Search for the cell housing the specified text and yield its [X, Y] center coordinate. 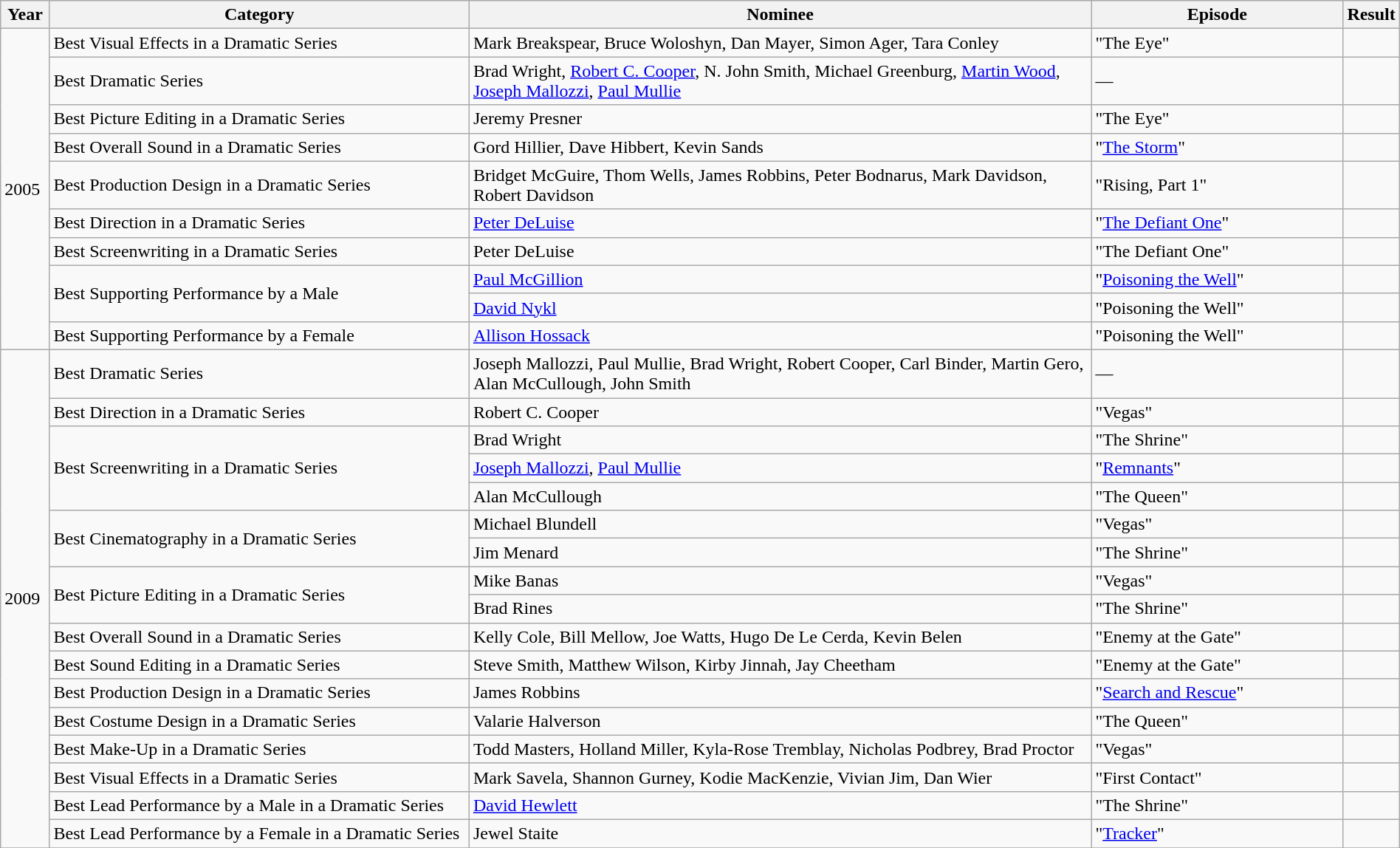
David Hewlett [780, 805]
David Nykl [780, 307]
Jeremy Presner [780, 119]
Mike Banas [780, 581]
"Remnants" [1217, 468]
Best Sound Editing in a Dramatic Series [259, 665]
Bridget McGuire, Thom Wells, James Robbins, Peter Bodnarus, Mark Davidson, Robert Davidson [780, 185]
Joseph Mallozzi, Paul Mullie [780, 468]
Todd Masters, Holland Miller, Kyla-Rose Tremblay, Nicholas Podbrey, Brad Proctor [780, 749]
Brad Wright [780, 440]
Allison Hossack [780, 335]
Best Costume Design in a Dramatic Series [259, 721]
Best Make-Up in a Dramatic Series [259, 749]
Gord Hillier, Dave Hibbert, Kevin Sands [780, 147]
Result [1371, 15]
Steve Smith, Matthew Wilson, Kirby Jinnah, Jay Cheetham [780, 665]
Best Cinematography in a Dramatic Series [259, 538]
Category [259, 15]
Best Supporting Performance by a Male [259, 293]
Jewel Staite [780, 833]
Paul McGillion [780, 279]
Brad Wright, Robert C. Cooper, N. John Smith, Michael Greenburg, Martin Wood, Joseph Mallozzi, Paul Mullie [780, 81]
Mark Breakspear, Bruce Woloshyn, Dan Mayer, Simon Ager, Tara Conley [780, 43]
Michael Blundell [780, 524]
"Search and Rescue" [1217, 693]
Robert C. Cooper [780, 411]
"First Contact" [1217, 777]
Valarie Halverson [780, 721]
Kelly Cole, Bill Mellow, Joe Watts, Hugo De Le Cerda, Kevin Belen [780, 637]
Episode [1217, 15]
"The Storm" [1217, 147]
Alan McCullough [780, 496]
"Rising, Part 1" [1217, 185]
"Tracker" [1217, 833]
Joseph Mallozzi, Paul Mullie, Brad Wright, Robert Cooper, Carl Binder, Martin Gero, Alan McCullough, John Smith [780, 374]
2009 [25, 598]
2005 [25, 189]
Best Lead Performance by a Male in a Dramatic Series [259, 805]
Best Supporting Performance by a Female [259, 335]
Brad Rines [780, 609]
James Robbins [780, 693]
Mark Savela, Shannon Gurney, Kodie MacKenzie, Vivian Jim, Dan Wier [780, 777]
Year [25, 15]
Best Lead Performance by a Female in a Dramatic Series [259, 833]
Jim Menard [780, 553]
Nominee [780, 15]
